Detect which cell encompasses the target text, then output its [x, y] center coordinate. 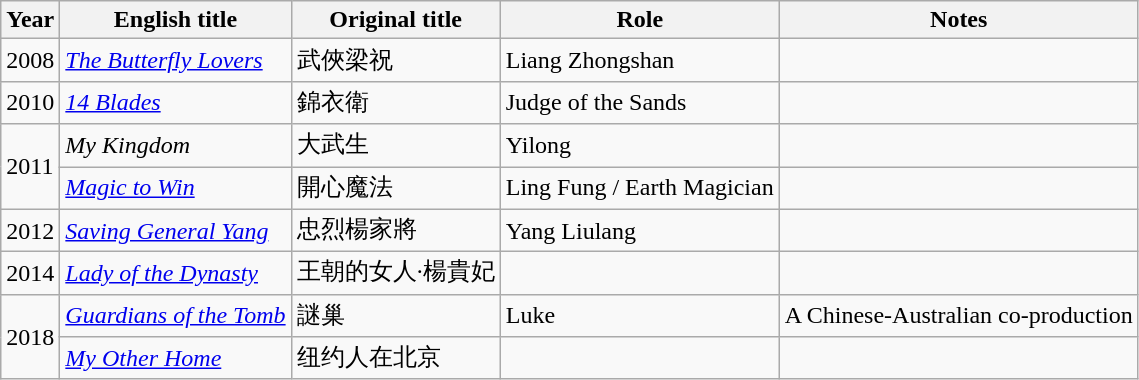
大武生 [396, 146]
開心魔法 [396, 188]
Yilong [640, 146]
2008 [30, 60]
忠烈楊家將 [396, 230]
Original title [396, 20]
2014 [30, 274]
2018 [30, 336]
Liang Zhongshan [640, 60]
My Kingdom [176, 146]
2012 [30, 230]
錦衣衛 [396, 102]
Ling Fung / Earth Magician [640, 188]
Luke [640, 316]
Role [640, 20]
English title [176, 20]
14 Blades [176, 102]
謎巢 [396, 316]
Magic to Win [176, 188]
王朝的女人·楊貴妃 [396, 274]
Year [30, 20]
Notes [958, 20]
2010 [30, 102]
Judge of the Sands [640, 102]
A Chinese-Australian co-production [958, 316]
纽约人在北京 [396, 358]
Lady of the Dynasty [176, 274]
Guardians of the Tomb [176, 316]
Saving General Yang [176, 230]
武俠梁祝 [396, 60]
My Other Home [176, 358]
Yang Liulang [640, 230]
2011 [30, 166]
The Butterfly Lovers [176, 60]
